Determine the [X, Y] coordinate at the center of the cell enclosing the given text.  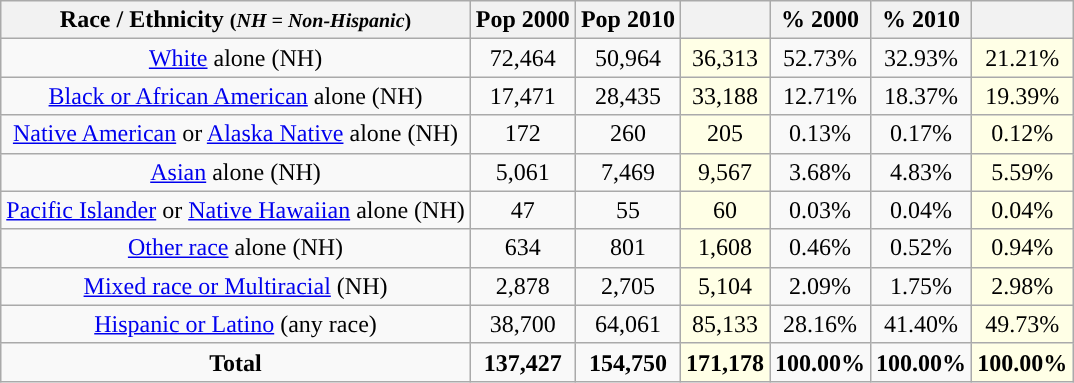
Black or African American alone (NH) [236, 96]
5,061 [522, 172]
Asian alone (NH) [236, 172]
2,705 [628, 286]
32.93% [922, 58]
9,567 [724, 172]
21.21% [1022, 58]
0.12% [1022, 134]
0.94% [1022, 248]
137,427 [522, 362]
64,061 [628, 324]
85,133 [724, 324]
0.13% [820, 134]
Hispanic or Latino (any race) [236, 324]
2.98% [1022, 286]
7,469 [628, 172]
19.39% [1022, 96]
Race / Ethnicity (NH = Non-Hispanic) [236, 20]
1,608 [724, 248]
2,878 [522, 286]
634 [522, 248]
5,104 [724, 286]
72,464 [522, 58]
33,188 [724, 96]
0.52% [922, 248]
17,471 [522, 96]
Pop 2010 [628, 20]
28.16% [820, 324]
38,700 [522, 324]
0.17% [922, 134]
41.40% [922, 324]
Mixed race or Multiracial (NH) [236, 286]
52.73% [820, 58]
55 [628, 210]
60 [724, 210]
0.46% [820, 248]
White alone (NH) [236, 58]
28,435 [628, 96]
50,964 [628, 58]
205 [724, 134]
Pacific Islander or Native Hawaiian alone (NH) [236, 210]
12.71% [820, 96]
47 [522, 210]
18.37% [922, 96]
1.75% [922, 286]
172 [522, 134]
2.09% [820, 286]
% 2000 [820, 20]
36,313 [724, 58]
% 2010 [922, 20]
Other race alone (NH) [236, 248]
801 [628, 248]
171,178 [724, 362]
Pop 2000 [522, 20]
260 [628, 134]
3.68% [820, 172]
Total [236, 362]
Native American or Alaska Native alone (NH) [236, 134]
0.03% [820, 210]
4.83% [922, 172]
49.73% [1022, 324]
5.59% [1022, 172]
154,750 [628, 362]
